Search for the cell housing the specified text and yield its [X, Y] center coordinate. 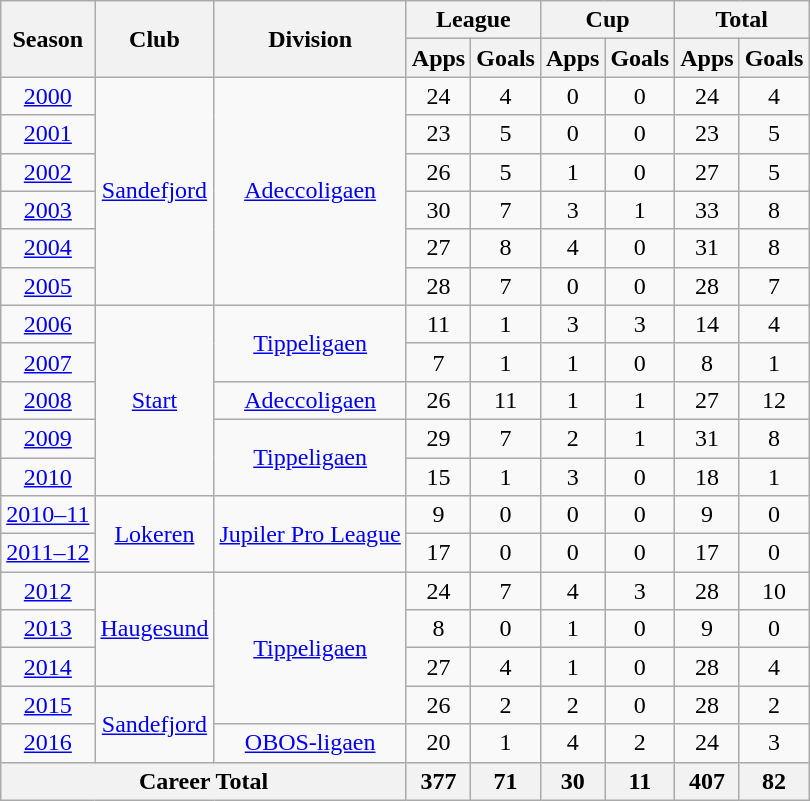
407 [707, 781]
20 [438, 743]
2006 [48, 324]
Cup [607, 20]
2003 [48, 210]
Total [742, 20]
Division [310, 39]
Haugesund [154, 629]
18 [707, 477]
2016 [48, 743]
League [473, 20]
OBOS-ligaen [310, 743]
2008 [48, 400]
15 [438, 477]
2004 [48, 248]
Lokeren [154, 534]
10 [774, 591]
2013 [48, 629]
2015 [48, 705]
82 [774, 781]
33 [707, 210]
14 [707, 324]
2012 [48, 591]
2007 [48, 362]
2010 [48, 477]
29 [438, 438]
2014 [48, 667]
2005 [48, 286]
2009 [48, 438]
2010–11 [48, 515]
2001 [48, 134]
2002 [48, 172]
Career Total [204, 781]
Start [154, 400]
Jupiler Pro League [310, 534]
377 [438, 781]
2011–12 [48, 553]
71 [506, 781]
2000 [48, 96]
12 [774, 400]
Club [154, 39]
Season [48, 39]
